Identify which cell holds the provided text, then report its (x, y) central coordinate. 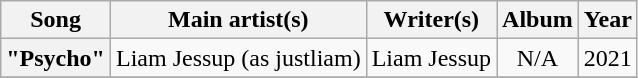
Year (608, 20)
Main artist(s) (238, 20)
Writer(s) (431, 20)
Liam Jessup (431, 58)
Album (538, 20)
Liam Jessup (as justliam) (238, 58)
Song (56, 20)
2021 (608, 58)
"Psycho" (56, 58)
N/A (538, 58)
